Find where the given text appears and provide that cell's center as [x, y] coordinate. 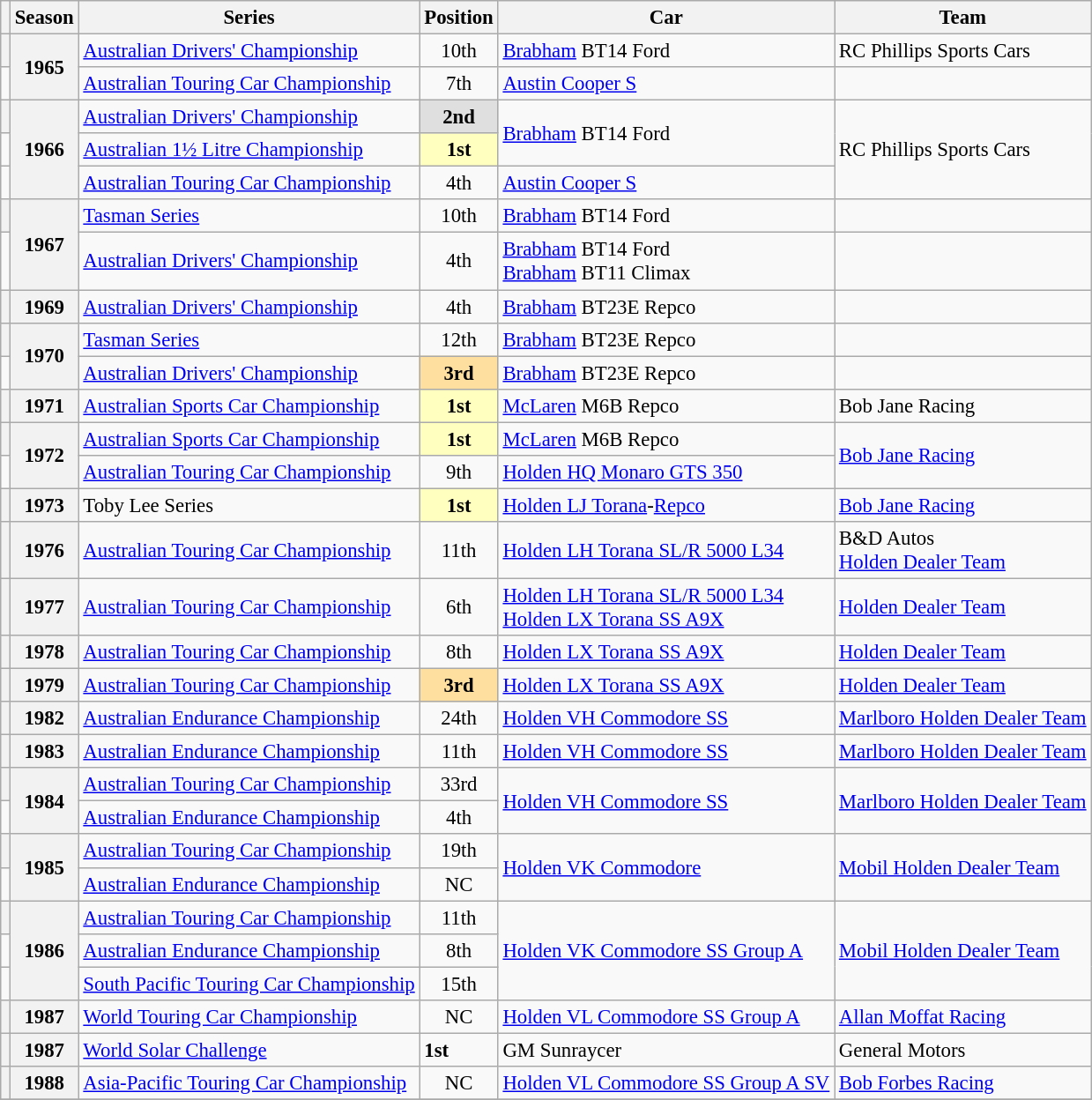
1971 [44, 405]
1979 [44, 686]
Holden LJ Torana-Repco [666, 505]
6th [458, 606]
1972 [44, 455]
Holden VK Commodore SS Group A [666, 950]
1973 [44, 505]
1983 [44, 752]
1967 [44, 244]
Series [249, 18]
Brabham BT14 Ford Brabham BT11 Climax [666, 261]
Toby Lee Series [249, 505]
19th [458, 851]
Asia-Pacific Touring Car Championship [249, 1083]
1965 [44, 67]
1970 [44, 356]
1986 [44, 950]
1969 [44, 307]
Holden VK Commodore [666, 867]
33rd [458, 784]
Holden LH Torana SL/R 5000 L34 [666, 550]
7th [458, 84]
Position [458, 18]
1988 [44, 1083]
GM Sunraycer [666, 1050]
9th [458, 472]
1985 [44, 867]
1976 [44, 550]
Australian 1½ Litre Championship [249, 150]
Holden HQ Monaro GTS 350 [666, 472]
1977 [44, 606]
Bob Forbes Racing [962, 1083]
Season [44, 18]
Car [666, 18]
South Pacific Touring Car Championship [249, 984]
24th [458, 718]
Holden VL Commodore SS Group A SV [666, 1083]
Allan Moffat Racing [962, 1017]
Team [962, 18]
15th [458, 984]
1966 [44, 150]
2nd [458, 117]
1978 [44, 652]
12th [458, 339]
1982 [44, 718]
1984 [44, 800]
Holden VL Commodore SS Group A [666, 1017]
World Solar Challenge [249, 1050]
World Touring Car Championship [249, 1017]
Holden LH Torana SL/R 5000 L34 Holden LX Torana SS A9X [666, 606]
B&D AutosHolden Dealer Team [962, 550]
General Motors [962, 1050]
